For the text-containing cell, return its midpoint in [X, Y] coordinate format. 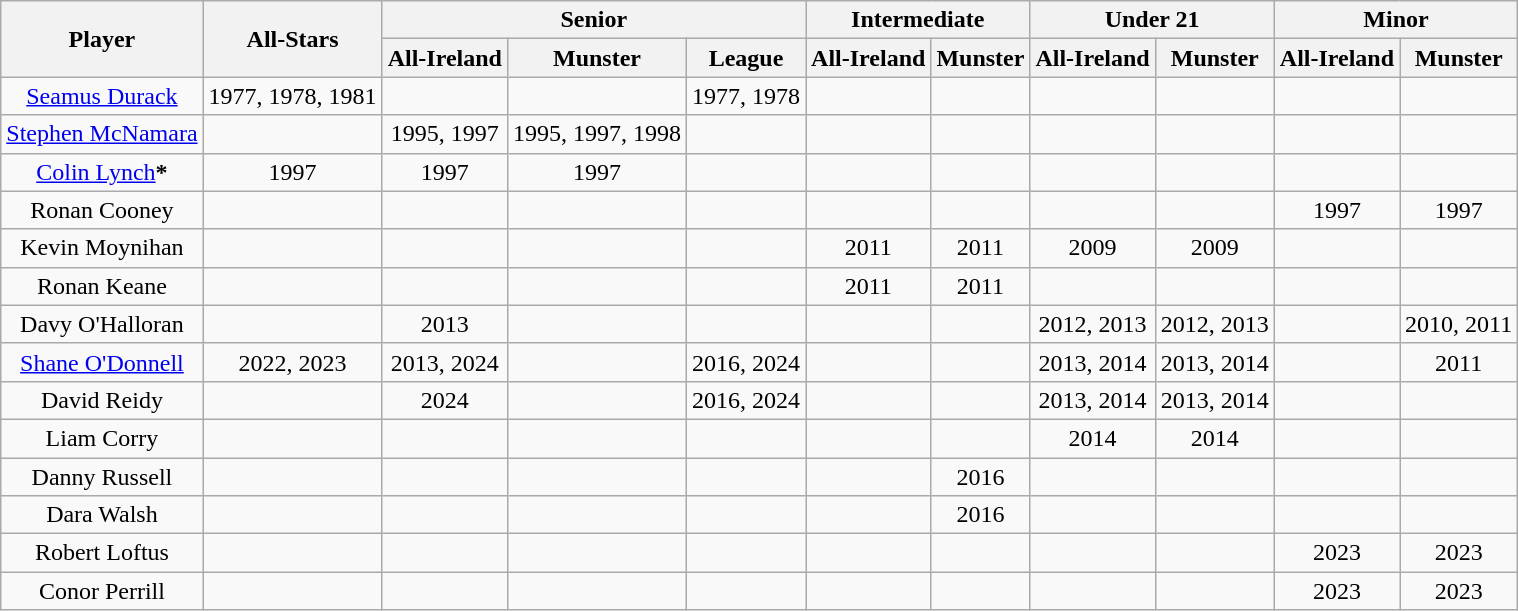
1995, 1997 [444, 134]
2013 [444, 324]
Stephen McNamara [102, 134]
1977, 1978, 1981 [292, 96]
Senior [594, 20]
1995, 1997, 1998 [596, 134]
Robert Loftus [102, 553]
League [746, 58]
Seamus Durack [102, 96]
Colin Lynch* [102, 172]
Ronan Cooney [102, 210]
Minor [1396, 20]
All-Stars [292, 39]
Davy O'Halloran [102, 324]
1977, 1978 [746, 96]
Ronan Keane [102, 286]
Danny Russell [102, 477]
David Reidy [102, 400]
2024 [444, 400]
Conor Perrill [102, 591]
2013, 2024 [444, 362]
Player [102, 39]
Liam Corry [102, 438]
2010, 2011 [1459, 324]
Under 21 [1152, 20]
Kevin Moynihan [102, 248]
2022, 2023 [292, 362]
Shane O'Donnell [102, 362]
Dara Walsh [102, 515]
Intermediate [918, 20]
